Extract the [X, Y] coordinate from the center of the cell holding the provided text.  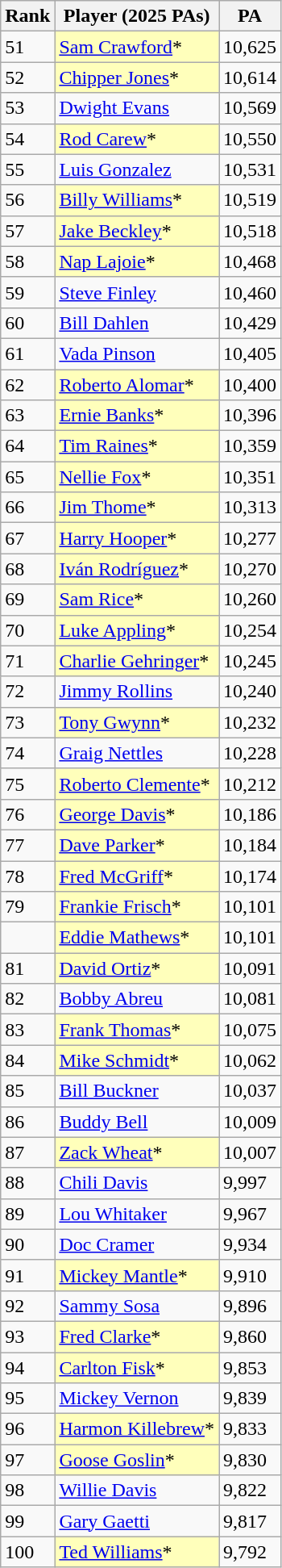
54 [27, 139]
9,792 [250, 1552]
99 [27, 1521]
Tony Gwynn* [137, 722]
9,910 [250, 1275]
10,062 [250, 1060]
92 [27, 1306]
Gary Gaetti [137, 1521]
Luke Appling* [137, 630]
61 [27, 353]
Roberto Alomar* [137, 385]
Dave Parker* [137, 845]
Player (2025 PAs) [137, 16]
84 [27, 1060]
Sammy Sosa [137, 1306]
56 [27, 200]
10,091 [250, 968]
73 [27, 722]
Harmon Killebrew* [137, 1429]
78 [27, 876]
10,081 [250, 999]
Rod Carew* [137, 139]
10,531 [250, 169]
74 [27, 753]
Eddie Mathews* [137, 938]
55 [27, 169]
10,359 [250, 446]
83 [27, 1030]
Bobby Abreu [137, 999]
9,839 [250, 1399]
93 [27, 1336]
Nellie Fox* [137, 477]
Harry Hooper* [137, 538]
9,896 [250, 1306]
Chipper Jones* [137, 77]
9,853 [250, 1368]
Charlie Gehringer* [137, 661]
96 [27, 1429]
PA [250, 16]
77 [27, 845]
Sam Crawford* [137, 47]
9,833 [250, 1429]
Dwight Evans [137, 108]
Lou Whitaker [137, 1214]
97 [27, 1460]
67 [27, 538]
10,569 [250, 108]
Tim Raines* [137, 446]
9,997 [250, 1183]
98 [27, 1491]
66 [27, 508]
95 [27, 1399]
9,817 [250, 1521]
72 [27, 692]
10,396 [250, 416]
Frankie Frisch* [137, 907]
59 [27, 292]
82 [27, 999]
Frank Thomas* [137, 1030]
100 [27, 1552]
9,822 [250, 1491]
81 [27, 968]
Mickey Mantle* [137, 1275]
10,228 [250, 753]
10,075 [250, 1030]
10,614 [250, 77]
9,934 [250, 1244]
9,860 [250, 1336]
85 [27, 1091]
60 [27, 323]
91 [27, 1275]
Ted Williams* [137, 1552]
10,429 [250, 323]
70 [27, 630]
10,186 [250, 814]
10,260 [250, 600]
Fred McGriff* [137, 876]
10,007 [250, 1152]
71 [27, 661]
Jim Thome* [137, 508]
Willie Davis [137, 1491]
Buddy Bell [137, 1122]
Jake Beckley* [137, 231]
Iván Rodríguez* [137, 569]
Sam Rice* [137, 600]
10,405 [250, 353]
10,009 [250, 1122]
88 [27, 1183]
89 [27, 1214]
David Ortiz* [137, 968]
63 [27, 416]
10,351 [250, 477]
10,184 [250, 845]
9,967 [250, 1214]
Vada Pinson [137, 353]
69 [27, 600]
10,550 [250, 139]
Bill Buckner [137, 1091]
10,400 [250, 385]
Doc Cramer [137, 1244]
Goose Goslin* [137, 1460]
90 [27, 1244]
10,240 [250, 692]
Fred Clarke* [137, 1336]
Nap Lajoie* [137, 261]
57 [27, 231]
10,519 [250, 200]
51 [27, 47]
Zack Wheat* [137, 1152]
10,625 [250, 47]
Jimmy Rollins [137, 692]
10,212 [250, 784]
Steve Finley [137, 292]
76 [27, 814]
10,037 [250, 1091]
79 [27, 907]
Rank [27, 16]
George Davis* [137, 814]
Mickey Vernon [137, 1399]
53 [27, 108]
Graig Nettles [137, 753]
10,468 [250, 261]
Carlton Fisk* [137, 1368]
Mike Schmidt* [137, 1060]
87 [27, 1152]
10,277 [250, 538]
58 [27, 261]
10,518 [250, 231]
52 [27, 77]
10,254 [250, 630]
9,830 [250, 1460]
68 [27, 569]
94 [27, 1368]
10,270 [250, 569]
Ernie Banks* [137, 416]
10,232 [250, 722]
10,460 [250, 292]
86 [27, 1122]
Bill Dahlen [137, 323]
64 [27, 446]
Luis Gonzalez [137, 169]
75 [27, 784]
Roberto Clemente* [137, 784]
10,245 [250, 661]
10,174 [250, 876]
Chili Davis [137, 1183]
10,313 [250, 508]
62 [27, 385]
65 [27, 477]
Billy Williams* [137, 200]
